Return the (x, y) coordinate for the center point of the cell that contains the specified text.  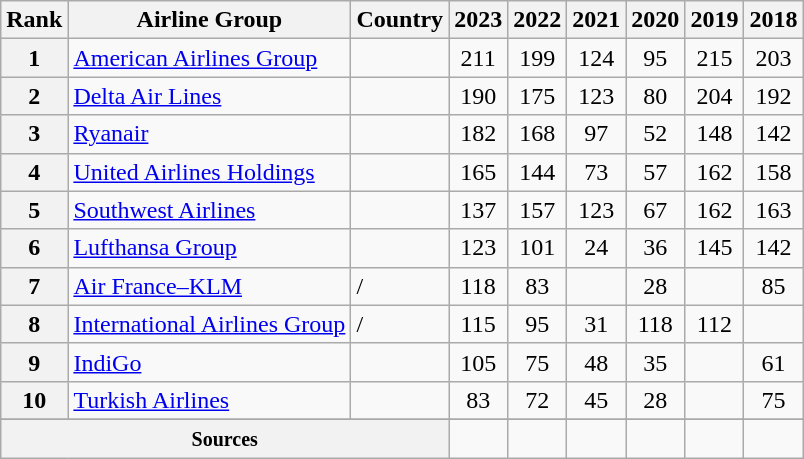
204 (714, 96)
67 (656, 210)
4 (34, 172)
24 (596, 248)
57 (656, 172)
Turkish Airlines (210, 400)
International Airlines Group (210, 324)
2023 (478, 20)
Country (400, 20)
2018 (774, 20)
203 (774, 58)
168 (538, 134)
158 (774, 172)
6 (34, 248)
45 (596, 400)
2021 (596, 20)
85 (774, 286)
9 (34, 362)
Lufthansa Group (210, 248)
163 (774, 210)
80 (656, 96)
Air France–KLM (210, 286)
Southwest Airlines (210, 210)
165 (478, 172)
10 (34, 400)
105 (478, 362)
175 (538, 96)
7 (34, 286)
145 (714, 248)
190 (478, 96)
148 (714, 134)
52 (656, 134)
1 (34, 58)
35 (656, 362)
31 (596, 324)
36 (656, 248)
United Airlines Holdings (210, 172)
8 (34, 324)
Sources (225, 438)
48 (596, 362)
Delta Air Lines (210, 96)
73 (596, 172)
124 (596, 58)
137 (478, 210)
3 (34, 134)
115 (478, 324)
182 (478, 134)
IndiGo (210, 362)
American Airlines Group (210, 58)
2019 (714, 20)
Airline Group (210, 20)
2 (34, 96)
61 (774, 362)
2022 (538, 20)
101 (538, 248)
72 (538, 400)
192 (774, 96)
157 (538, 210)
112 (714, 324)
5 (34, 210)
144 (538, 172)
97 (596, 134)
211 (478, 58)
2020 (656, 20)
Ryanair (210, 134)
Rank (34, 20)
199 (538, 58)
215 (714, 58)
